Determine the [x, y] coordinate at the center of the cell enclosing the given text.  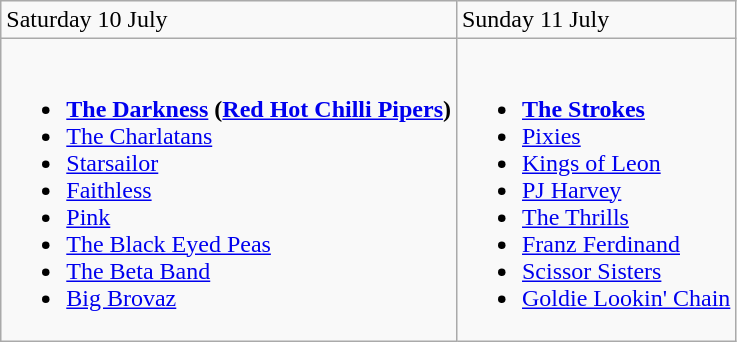
The StrokesPixiesKings of LeonPJ HarveyThe ThrillsFranz FerdinandScissor SistersGoldie Lookin' Chain [596, 190]
Sunday 11 July [596, 20]
Saturday 10 July [229, 20]
The Darkness (Red Hot Chilli Pipers)The CharlatansStarsailorFaithlessPinkThe Black Eyed PeasThe Beta BandBig Brovaz [229, 190]
